Find where the given text appears and provide that cell's center as (x, y) coordinate. 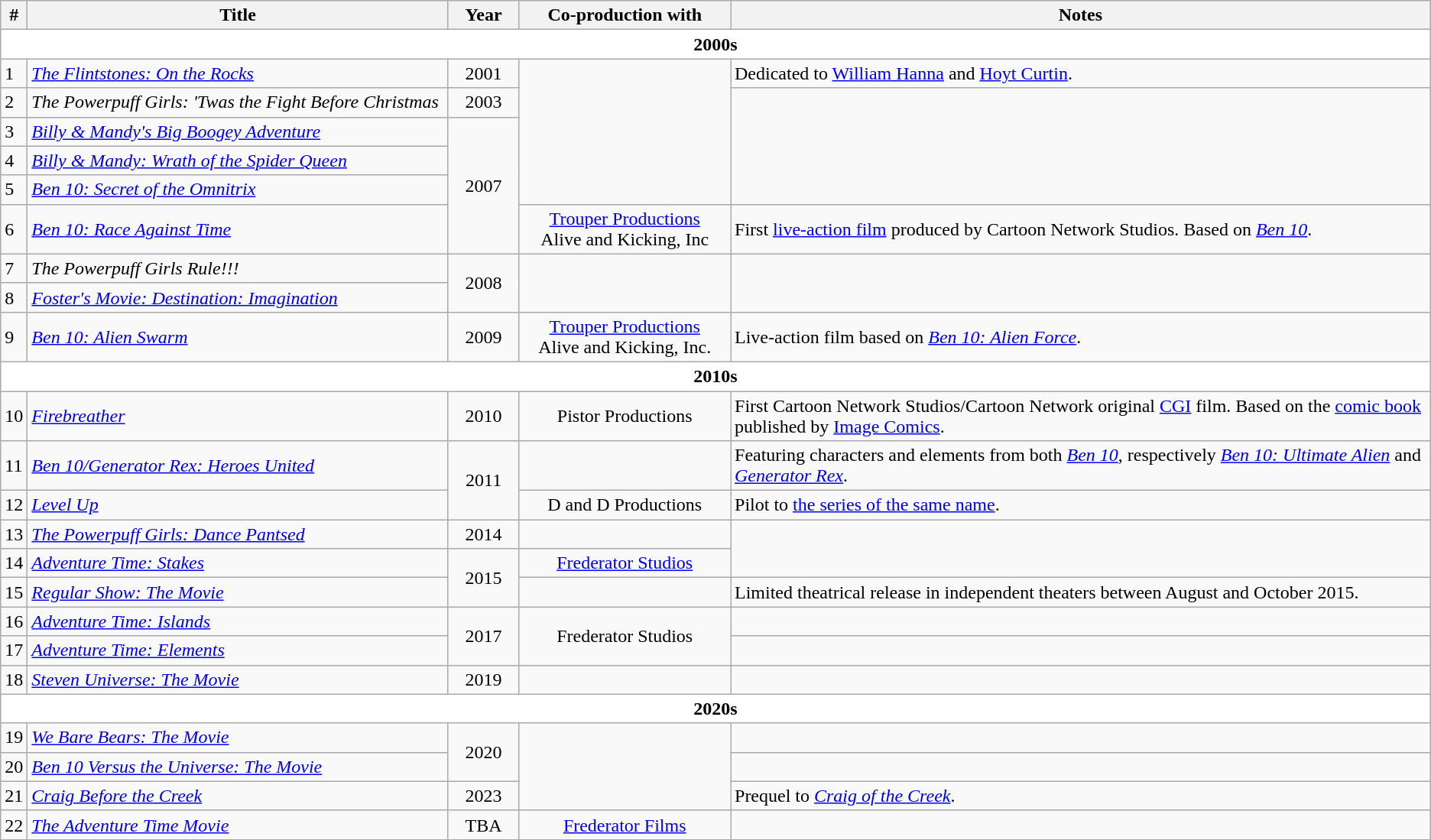
Year (483, 15)
Adventure Time: Islands (238, 621)
The Powerpuff Girls: 'Twas the Fight Before Christmas (238, 102)
First live-action film produced by Cartoon Network Studios. Based on Ben 10. (1081, 229)
Live-action film based on Ben 10: Alien Force. (1081, 336)
Title (238, 15)
2015 (483, 578)
Trouper ProductionsAlive and Kicking, Inc. (625, 336)
Adventure Time: Stakes (238, 563)
Co-production with (625, 15)
5 (14, 190)
Ben 10/Generator Rex: Heroes United (238, 466)
16 (14, 621)
Billy & Mandy: Wrath of the Spider Queen (238, 161)
2020 (483, 752)
Ben 10: Secret of the Omnitrix (238, 190)
Ben 10: Race Against Time (238, 229)
# (14, 15)
20 (14, 767)
12 (14, 505)
2010s (715, 376)
21 (14, 796)
First Cartoon Network Studios/Cartoon Network original CGI film. Based on the comic book published by Image Comics. (1081, 416)
14 (14, 563)
22 (14, 825)
19 (14, 738)
Regular Show: The Movie (238, 592)
Trouper ProductionsAlive and Kicking, Inc (625, 229)
Frederator Films (625, 825)
17 (14, 650)
2011 (483, 480)
4 (14, 161)
Featuring characters and elements from both Ben 10, respectively Ben 10: Ultimate Alien and Generator Rex. (1081, 466)
The Powerpuff Girls Rule!!! (238, 268)
The Flintstones: On the Rocks (238, 73)
10 (14, 416)
Limited theatrical release in independent theaters between August and October 2015. (1081, 592)
2000s (715, 44)
2009 (483, 336)
2023 (483, 796)
TBA (483, 825)
Pistor Productions (625, 416)
2014 (483, 534)
18 (14, 679)
2019 (483, 679)
Foster's Movie: Destination: Imagination (238, 297)
8 (14, 297)
Craig Before the Creek (238, 796)
The Powerpuff Girls: Dance Pantsed (238, 534)
1 (14, 73)
2007 (483, 185)
3 (14, 131)
2001 (483, 73)
Ben 10: Alien Swarm (238, 336)
15 (14, 592)
2003 (483, 102)
2020s (715, 709)
Pilot to the series of the same name. (1081, 505)
Prequel to Craig of the Creek. (1081, 796)
Billy & Mandy's Big Boogey Adventure (238, 131)
We Bare Bears: The Movie (238, 738)
7 (14, 268)
9 (14, 336)
13 (14, 534)
Ben 10 Versus the Universe: The Movie (238, 767)
2017 (483, 636)
Dedicated to William Hanna and Hoyt Curtin. (1081, 73)
6 (14, 229)
Firebreather (238, 416)
Level Up (238, 505)
Adventure Time: Elements (238, 650)
2008 (483, 283)
2 (14, 102)
D and D Productions (625, 505)
11 (14, 466)
Notes (1081, 15)
2010 (483, 416)
The Adventure Time Movie (238, 825)
Steven Universe: The Movie (238, 679)
